Capture the cell that displays the provided text and extract its (x, y) central coordinate. 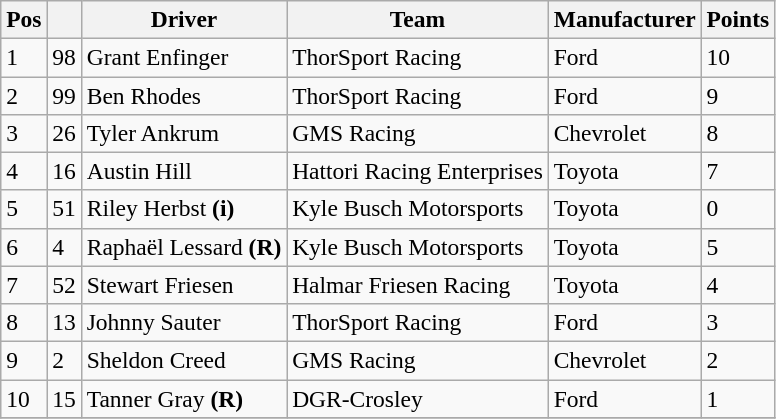
Halmar Friesen Racing (418, 285)
DGR-Crosley (418, 398)
Johnny Sauter (184, 322)
Driver (184, 19)
Tanner Gray (R) (184, 398)
Tyler Ankrum (184, 133)
0 (738, 209)
Riley Herbst (i) (184, 209)
98 (64, 57)
6 (24, 247)
Austin Hill (184, 171)
Points (738, 19)
Grant Enfinger (184, 57)
Stewart Friesen (184, 285)
26 (64, 133)
Manufacturer (624, 19)
16 (64, 171)
15 (64, 398)
Sheldon Creed (184, 360)
Raphaël Lessard (R) (184, 247)
Team (418, 19)
Hattori Racing Enterprises (418, 171)
99 (64, 95)
51 (64, 209)
Pos (24, 19)
52 (64, 285)
Ben Rhodes (184, 95)
13 (64, 322)
